Identify which cell holds the provided text, then report its (X, Y) central coordinate. 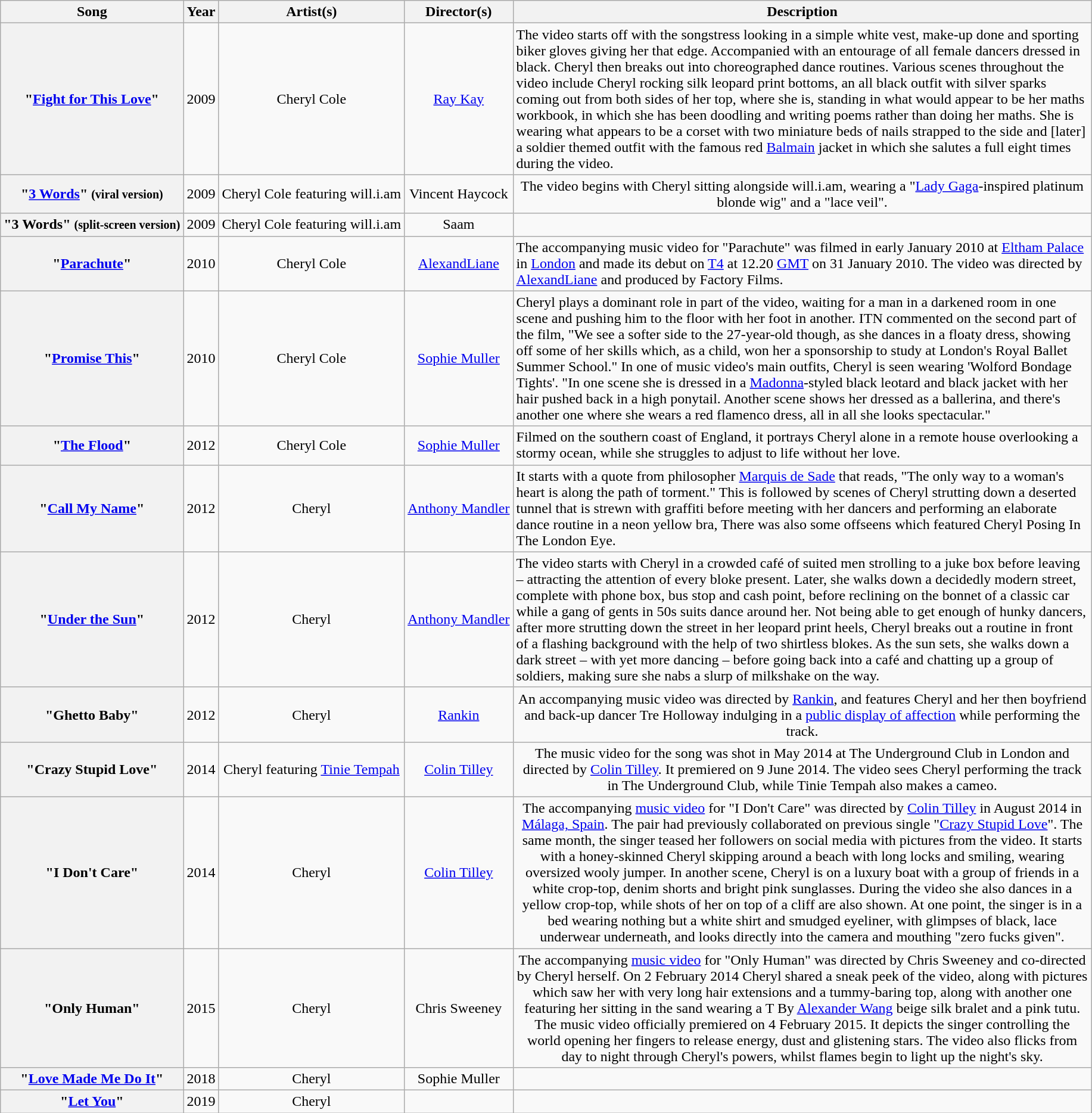
Director(s) (459, 12)
The video begins with Cheryl sitting alongside will.i.am, wearing a "Lady Gaga-inspired platinum blonde wig" and a "lace veil". (802, 194)
2018 (201, 1079)
Ray Kay (459, 99)
AlexandLiane (459, 263)
"The Flood" (92, 446)
Description (802, 12)
Artist(s) (312, 12)
2019 (201, 1102)
"I Don't Care" (92, 872)
"3 Words" (viral version) (92, 194)
"Under the Sun" (92, 620)
"3 Words" (split-screen version) (92, 225)
Rankin (459, 714)
"Call My Name" (92, 508)
Chris Sweeney (459, 1008)
"Promise This" (92, 359)
Saam (459, 225)
"Love Made Me Do It" (92, 1079)
2015 (201, 1008)
Vincent Haycock (459, 194)
Cheryl featuring Tinie Tempah (312, 769)
Year (201, 12)
"Fight for This Love" (92, 99)
"Ghetto Baby" (92, 714)
"Only Human" (92, 1008)
"Crazy Stupid Love" (92, 769)
Song (92, 12)
"Parachute" (92, 263)
"Let You" (92, 1102)
